Scan for the cell matching the given text and deliver its [X, Y] coordinate at center. 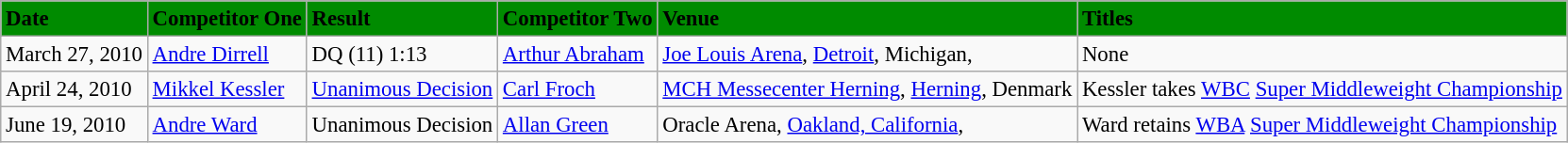
Andre Ward [226, 125]
Venue [868, 19]
Carl Froch [577, 89]
March 27, 2010 [74, 54]
Mikkel Kessler [226, 89]
MCH Messecenter Herning, Herning, Denmark [868, 89]
June 19, 2010 [74, 125]
Date [74, 19]
Oracle Arena, Oakland, California, [868, 125]
None [1323, 54]
Andre Dirrell [226, 54]
Arthur Abraham [577, 54]
April 24, 2010 [74, 89]
Result [402, 19]
Competitor One [226, 19]
Competitor Two [577, 19]
Joe Louis Arena, Detroit, Michigan, [868, 54]
Ward retains WBA Super Middleweight Championship [1323, 125]
Allan Green [577, 125]
Titles [1323, 19]
Kessler takes WBC Super Middleweight Championship [1323, 89]
DQ (11) 1:13 [402, 54]
